For the text-containing cell, return its midpoint in [x, y] coordinate format. 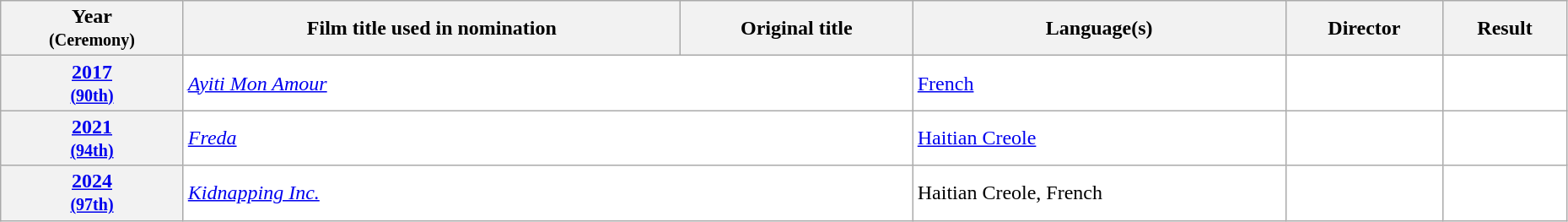
2017(90th) [93, 83]
Kidnapping Inc. [548, 192]
2024(97th) [93, 192]
Original title [796, 29]
Haitian Creole [1099, 138]
Ayiti Mon Amour [548, 83]
Haitian Creole, French [1099, 192]
Year(Ceremony) [93, 29]
Language(s) [1099, 29]
French [1099, 83]
Result [1505, 29]
Film title used in nomination [432, 29]
2021(94th) [93, 138]
Freda [548, 138]
Director [1365, 29]
